Capture the cell that displays the provided text and extract its (x, y) central coordinate. 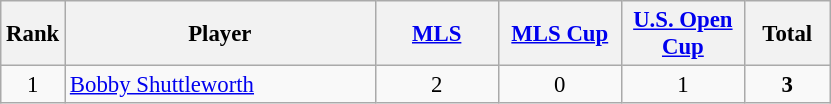
0 (560, 85)
MLS Cup (560, 34)
MLS (436, 34)
2 (436, 85)
3 (787, 85)
Total (787, 34)
Bobby Shuttleworth (220, 85)
U.S. Open Cup (682, 34)
Rank (33, 34)
Player (220, 34)
